From the cell containing the given text, extract its center point as (X, Y) coordinate. 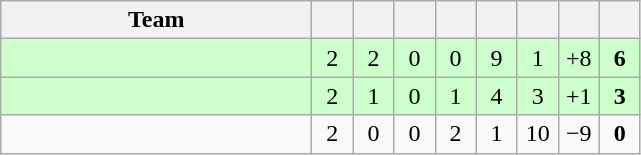
Team (156, 20)
+8 (578, 58)
+1 (578, 96)
4 (496, 96)
9 (496, 58)
6 (620, 58)
−9 (578, 134)
10 (538, 134)
